Locate the cell with the specified text and output its (x, y) center coordinate. 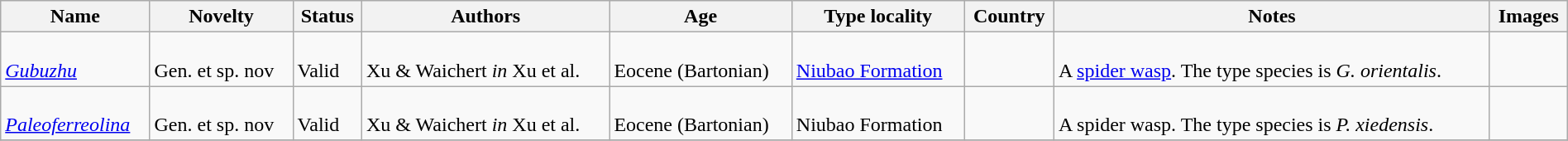
Name (75, 17)
Images (1528, 17)
Gubuzhu (75, 60)
Notes (1272, 17)
Country (1009, 17)
Paleoferreolina (75, 113)
Status (327, 17)
Age (700, 17)
A spider wasp. The type species is G. orientalis. (1272, 60)
Authors (486, 17)
A spider wasp. The type species is P. xiedensis. (1272, 113)
Novelty (222, 17)
Type locality (878, 17)
